Pinpoint the cell where the given text exists, returning its [X, Y] midpoint coordinate. 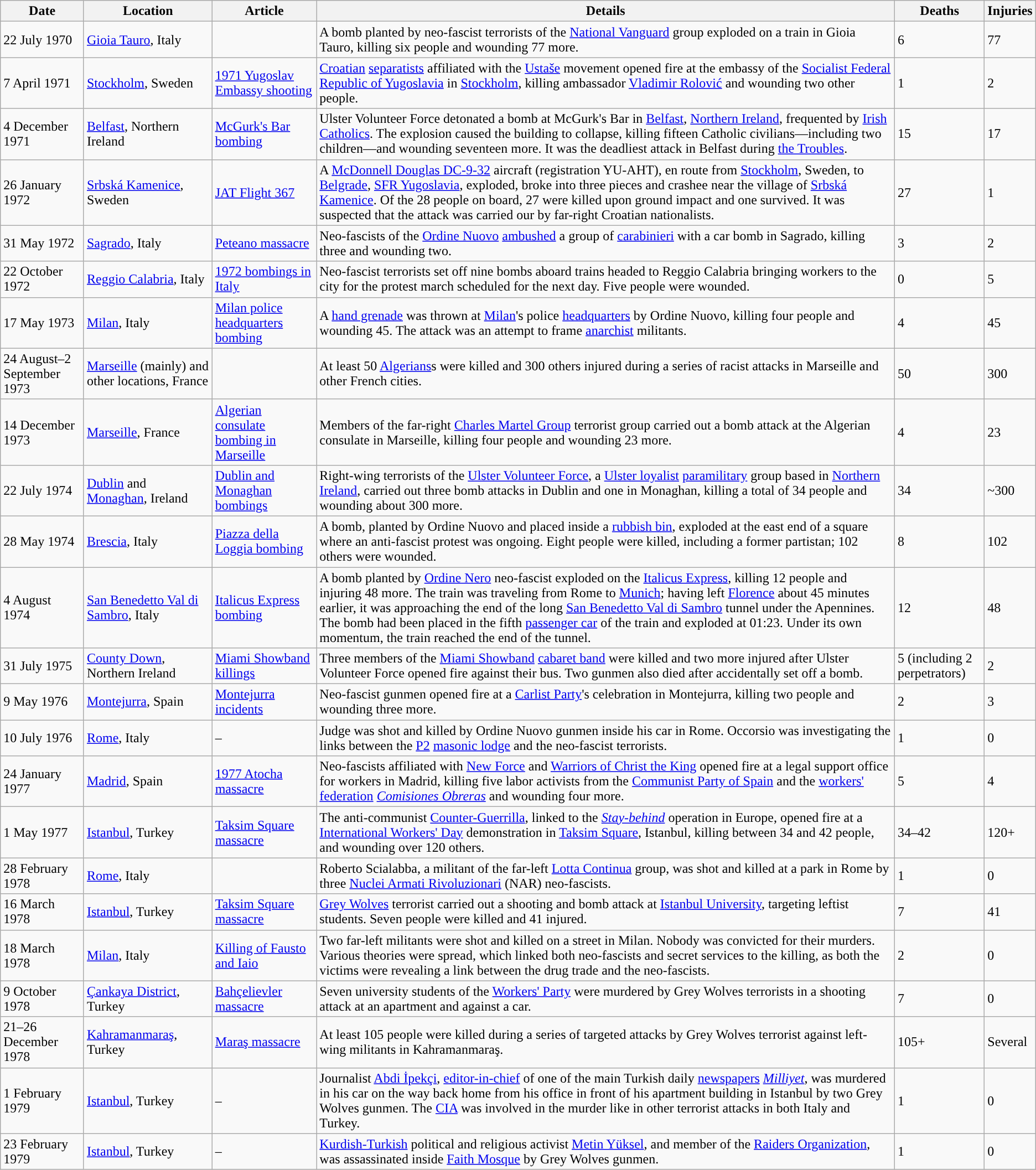
8 [940, 541]
41 [1010, 912]
Dublin and Monaghan bombings [265, 490]
16 March 1978 [42, 912]
Injuries [1010, 11]
Marseille (mainly) and other locations, France [148, 374]
Milan police headquarters bombing [265, 323]
Article [265, 11]
Stockholm, Sweden [148, 83]
Killing of Fausto and Iaio [265, 955]
102 [1010, 541]
Deaths [940, 11]
At least 50 Algerianss were killed and 300 others injured during a series of racist attacks in Marseille and other French cities. [605, 374]
County Down, Northern Ireland [148, 666]
Maraş massacre [265, 1042]
JAT Flight 367 [265, 193]
Italicus Express bombing [265, 607]
Several [1010, 1042]
1971 Yugoslav Embassy shooting [265, 83]
21–26 December 1978 [42, 1042]
17 May 1973 [42, 323]
27 [940, 193]
Algerian consulate bombing in Marseille [265, 432]
Details [605, 11]
17 [1010, 134]
Sagrado, Italy [148, 244]
14 December 1973 [42, 432]
McGurk's Bar bombing [265, 134]
Piazza della Loggia bombing [265, 541]
22 July 1974 [42, 490]
9 May 1976 [42, 702]
34–42 [940, 832]
~300 [1010, 490]
1 May 1977 [42, 832]
300 [1010, 374]
Neo-fascist gunmen opened fire at a Carlist Party's celebration in Montejurra, killing two people and wounding three more. [605, 702]
Miami Showband killings [265, 666]
6 [940, 40]
Srbská Kamenice, Sweden [148, 193]
4 December 1971 [42, 134]
San Benedetto Val di Sambro, Italy [148, 607]
12 [940, 607]
45 [1010, 323]
34 [940, 490]
Gioia Tauro, Italy [148, 40]
Reggio Calabria, Italy [148, 279]
4 August 1974 [42, 607]
23 [1010, 432]
Peteano massacre [265, 244]
23 February 1979 [42, 1151]
24 January 1977 [42, 781]
77 [1010, 40]
18 March 1978 [42, 955]
120+ [1010, 832]
22 July 1970 [42, 40]
Seven university students of the Workers' Party were murdered by Grey Wolves terrorists in a shooting attack at an apartment and against a car. [605, 998]
26 January 1972 [42, 193]
Brescia, Italy [148, 541]
Kahramanmaraş, Turkey [148, 1042]
1977 Atocha massacre [265, 781]
10 July 1976 [42, 738]
105+ [940, 1042]
31 July 1975 [42, 666]
Marseille, France [148, 432]
48 [1010, 607]
Belfast, Northern Ireland [148, 134]
31 May 1972 [42, 244]
Bahçelievler massacre [265, 998]
Montejurra, Spain [148, 702]
Montejurra incidents [265, 702]
9 October 1978 [42, 998]
24 August–2 September 1973 [42, 374]
50 [940, 374]
Madrid, Spain [148, 781]
Dublin and Monaghan, Ireland [148, 490]
Location [148, 11]
5 (including 2 perpetrators) [940, 666]
1 February 1979 [42, 1100]
28 May 1974 [42, 541]
Date [42, 11]
At least 105 people were killed during a series of targeted attacks by Grey Wolves terrorist against left-wing militants in Kahramanmaraş. [605, 1042]
1972 bombings in Italy [265, 279]
7 April 1971 [42, 83]
28 February 1978 [42, 876]
15 [940, 134]
Çankaya District, Turkey [148, 998]
A bomb planted by neo-fascist terrorists of the National Vanguard group exploded on a train in Gioia Tauro, killing six people and wounding 77 more. [605, 40]
22 October 1972 [42, 279]
Neo-fascists of the Ordine Nuovo ambushed a group of carabinieri with a car bomb in Sagrado, killing three and wounding two. [605, 244]
